Extract the [X, Y] coordinate from the center of the cell holding the provided text.  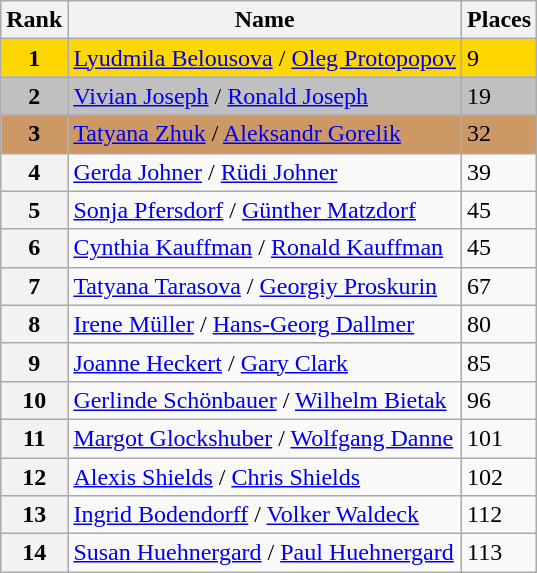
32 [500, 134]
11 [34, 438]
14 [34, 553]
12 [34, 477]
1 [34, 58]
3 [34, 134]
Tatyana Tarasova / Georgiy Proskurin [265, 286]
Tatyana Zhuk / Aleksandr Gorelik [265, 134]
Name [265, 20]
85 [500, 362]
19 [500, 96]
101 [500, 438]
10 [34, 400]
Lyudmila Belousova / Oleg Protopopov [265, 58]
Alexis Shields / Chris Shields [265, 477]
Rank [34, 20]
102 [500, 477]
Joanne Heckert / Gary Clark [265, 362]
6 [34, 248]
Places [500, 20]
8 [34, 324]
67 [500, 286]
Gerlinde Schönbauer / Wilhelm Bietak [265, 400]
Ingrid Bodendorff / Volker Waldeck [265, 515]
4 [34, 172]
7 [34, 286]
Gerda Johner / Rüdi Johner [265, 172]
Susan Huehnergard / Paul Huehnergard [265, 553]
80 [500, 324]
Vivian Joseph / Ronald Joseph [265, 96]
112 [500, 515]
Margot Glockshuber / Wolfgang Danne [265, 438]
Irene Müller / Hans-Georg Dallmer [265, 324]
Sonja Pfersdorf / Günther Matzdorf [265, 210]
13 [34, 515]
Cynthia Kauffman / Ronald Kauffman [265, 248]
2 [34, 96]
5 [34, 210]
96 [500, 400]
39 [500, 172]
113 [500, 553]
